Find where the given text appears and provide that cell's center as (X, Y) coordinate. 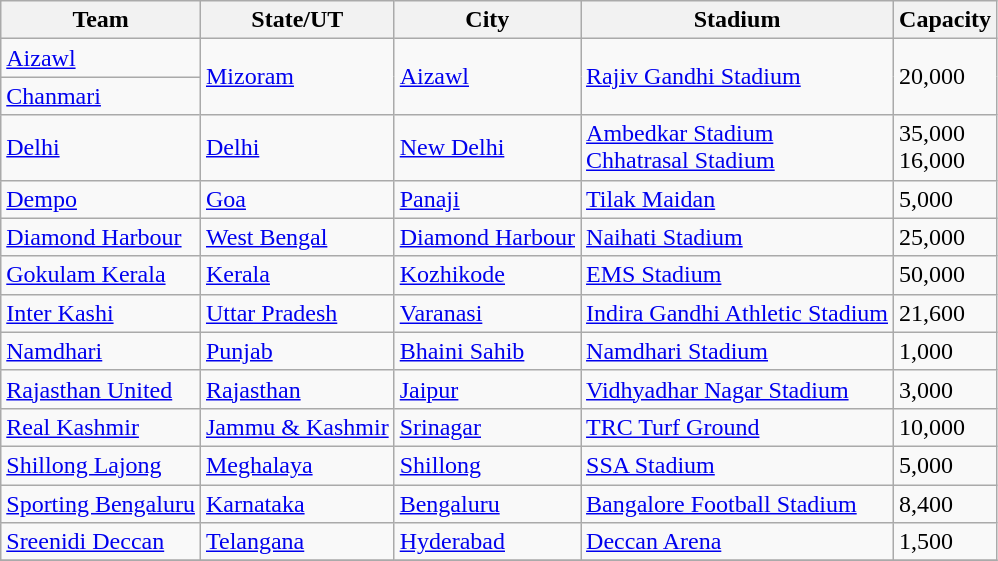
City (487, 20)
Jammu & Kashmir (297, 427)
Mizoram (297, 77)
Dempo (101, 199)
New Delhi (487, 148)
Karnataka (297, 503)
Indira Gandhi Athletic Stadium (738, 313)
Meghalaya (297, 465)
Shillong Lajong (101, 465)
Deccan Arena (738, 542)
West Bengal (297, 237)
TRC Turf Ground (738, 427)
Capacity (946, 20)
Inter Kashi (101, 313)
Rajiv Gandhi Stadium (738, 77)
Bengaluru (487, 503)
Kerala (297, 275)
Kozhikode (487, 275)
Ambedkar StadiumChhatrasal Stadium (738, 148)
Panaji (487, 199)
Srinagar (487, 427)
Rajasthan (297, 389)
Namdhari (101, 351)
Telangana (297, 542)
Stadium (738, 20)
21,600 (946, 313)
Tilak Maidan (738, 199)
Sporting Bengaluru (101, 503)
25,000 (946, 237)
SSA Stadium (738, 465)
EMS Stadium (738, 275)
20,000 (946, 77)
35,000 16,000 (946, 148)
Bhaini Sahib (487, 351)
Vidhyadhar Nagar Stadium (738, 389)
Gokulam Kerala (101, 275)
10,000 (946, 427)
Chanmari (101, 96)
Goa (297, 199)
50,000 (946, 275)
3,000 (946, 389)
1,000 (946, 351)
Shillong (487, 465)
1,500 (946, 542)
Varanasi (487, 313)
Sreenidi Deccan (101, 542)
Rajasthan United (101, 389)
Real Kashmir (101, 427)
Team (101, 20)
Uttar Pradesh (297, 313)
8,400 (946, 503)
Namdhari Stadium (738, 351)
Bangalore Football Stadium (738, 503)
Punjab (297, 351)
Naihati Stadium (738, 237)
Jaipur (487, 389)
State/UT (297, 20)
Hyderabad (487, 542)
